Return [x, y] of the center of cell containing provided text 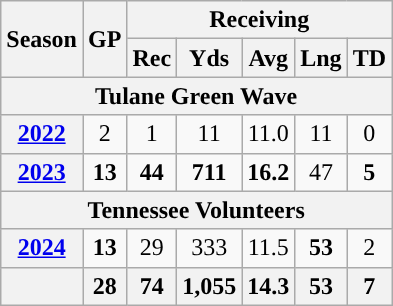
28 [104, 286]
Lng [321, 58]
1 [152, 134]
Receiving [260, 20]
GP [104, 39]
44 [152, 172]
16.2 [268, 172]
333 [210, 248]
1,055 [210, 286]
711 [210, 172]
Tulane Green Wave [196, 96]
Yds [210, 58]
7 [369, 286]
0 [369, 134]
2024 [42, 248]
Rec [152, 58]
TD [369, 58]
5 [369, 172]
2023 [42, 172]
Season [42, 39]
11.5 [268, 248]
74 [152, 286]
2022 [42, 134]
14.3 [268, 286]
29 [152, 248]
Avg [268, 58]
Tennessee Volunteers [196, 210]
11.0 [268, 134]
47 [321, 172]
